Find where the given text appears and provide that cell's center as [x, y] coordinate. 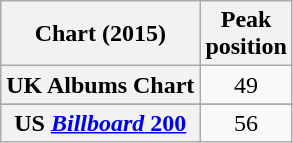
49 [246, 85]
US Billboard 200 [100, 123]
Peakposition [246, 34]
Chart (2015) [100, 34]
56 [246, 123]
UK Albums Chart [100, 85]
